Scan for the cell matching the given text and deliver its (X, Y) coordinate at center. 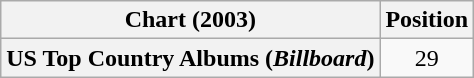
Chart (2003) (190, 20)
Position (427, 20)
US Top Country Albums (Billboard) (190, 58)
29 (427, 58)
